Search for the cell housing the specified text and yield its (x, y) center coordinate. 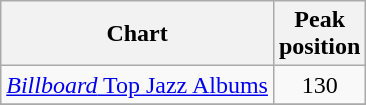
130 (319, 85)
Chart (138, 34)
Peak position (319, 34)
Billboard Top Jazz Albums (138, 85)
